Find where the given text appears and provide that cell's center as [X, Y] coordinate. 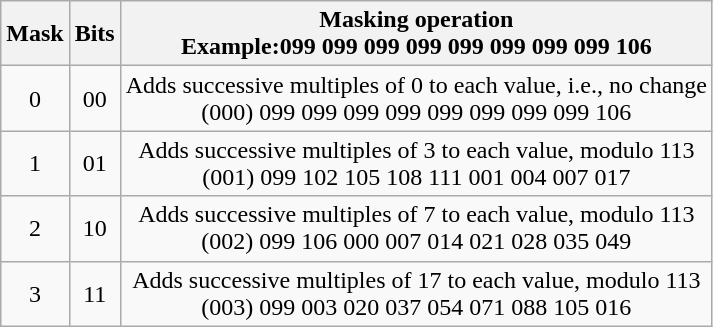
Adds successive multiples of 7 to each value, modulo 113(002) 099 106 000 007 014 021 028 035 049 [416, 228]
1 [35, 164]
2 [35, 228]
Adds successive multiples of 3 to each value, modulo 113(001) 099 102 105 108 111 001 004 007 017 [416, 164]
11 [94, 294]
01 [94, 164]
Masking operationExample:099 099 099 099 099 099 099 099 106 [416, 34]
Bits [94, 34]
3 [35, 294]
0 [35, 98]
Adds successive multiples of 17 to each value, modulo 113(003) 099 003 020 037 054 071 088 105 016 [416, 294]
00 [94, 98]
Mask [35, 34]
10 [94, 228]
Adds successive multiples of 0 to each value, i.e., no change(000) 099 099 099 099 099 099 099 099 106 [416, 98]
